Determine the (X, Y) coordinate at the center of the cell enclosing the given text.  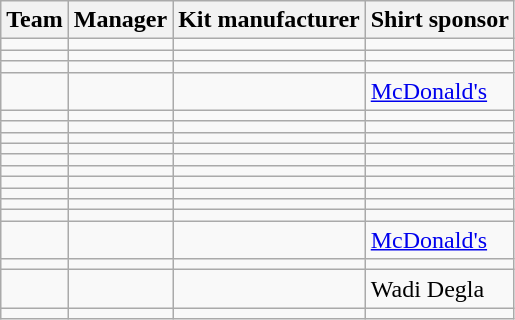
Kit manufacturer (270, 20)
Wadi Degla (440, 289)
Team (35, 20)
Manager (120, 20)
Shirt sponsor (440, 20)
